Scan for the cell matching the given text and deliver its (X, Y) coordinate at center. 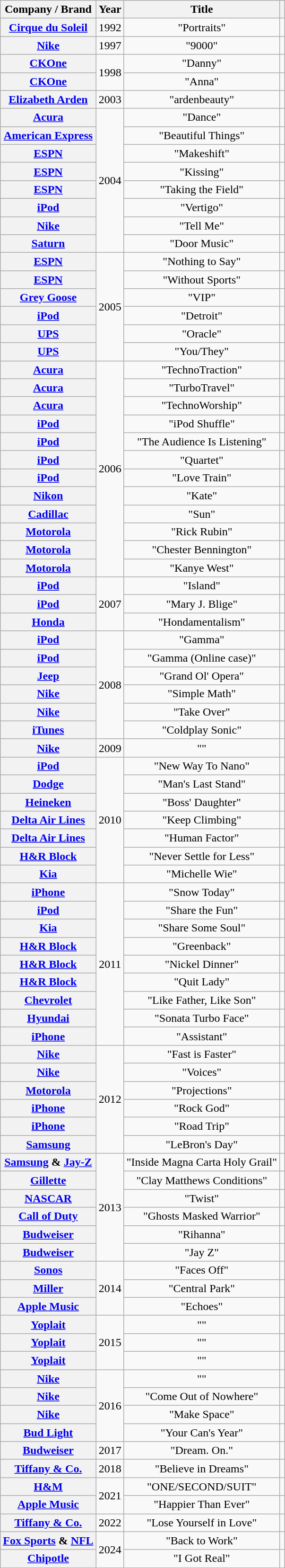
"Island" (201, 586)
"Inside Magna Carta Holy Grail" (201, 1162)
"Danny" (201, 63)
"Central Park" (201, 1288)
"The Audience Is Listening" (201, 442)
"Makeshift" (201, 153)
2021 (110, 1496)
"Without Sports" (201, 280)
Gillette (48, 1180)
"Nickel Dinner" (201, 964)
"Hondamentalism" (201, 622)
Honda (48, 622)
"Make Space" (201, 1415)
"Chester Bennington" (201, 550)
Bud Light (48, 1433)
2017 (110, 1451)
1992 (110, 27)
"Nothing to Say" (201, 262)
"Sonata Turbo Face" (201, 1018)
2005 (110, 307)
Samsung & Jay-Z (48, 1162)
"You/They" (201, 352)
"Simple Math" (201, 694)
"Twist" (201, 1198)
"New Way To Nano" (201, 766)
"Boss' Daughter" (201, 802)
"Mary J. Blige" (201, 604)
2013 (110, 1207)
2016 (110, 1406)
2022 (110, 1523)
"TechnoWorship" (201, 406)
"Happier Than Ever" (201, 1505)
Grey Goose (48, 298)
"Back to Work" (201, 1541)
Sonos (48, 1270)
"Detroit" (201, 316)
Miller (48, 1288)
2003 (110, 99)
"Faces Off" (201, 1270)
Samsung (48, 1144)
2004 (110, 180)
2007 (110, 604)
"LeBron's Day" (201, 1144)
2018 (110, 1469)
"9000" (201, 45)
"Your Can's Year" (201, 1433)
"Kissing" (201, 171)
2024 (110, 1550)
"Door Music" (201, 244)
"Greenback" (201, 946)
Jeep (48, 676)
"Rick Rubin" (201, 532)
"Quartet" (201, 460)
Company / Brand (48, 9)
"Come Out of Nowhere" (201, 1397)
Nikon (48, 496)
"Assistant" (201, 1036)
"Dance" (201, 117)
"Keep Climbing" (201, 820)
"Love Train" (201, 478)
"Projections" (201, 1090)
"Gamma" (201, 640)
"Share Some Soul" (201, 928)
"ONE/SECOND/SUIT" (201, 1487)
Year (110, 9)
"Coldplay Sonic" (201, 730)
Chevrolet (48, 1000)
American Express (48, 135)
"Ghosts Masked Warrior" (201, 1216)
"Voices" (201, 1072)
"Never Settle for Less" (201, 856)
"ardenbeauty" (201, 99)
"Like Father, Like Son" (201, 1000)
"Quit Lady" (201, 982)
Elizabeth Arden (48, 99)
"Michelle Wie" (201, 874)
"Human Factor" (201, 838)
"Sun" (201, 514)
2015 (110, 1342)
2010 (110, 820)
"Beautiful Things" (201, 135)
Title (201, 9)
Cirque du Soleil (48, 27)
2009 (110, 748)
H&M (48, 1487)
"Gamma (Online case)" (201, 658)
"Kanye West" (201, 568)
NASCAR (48, 1198)
"Echoes" (201, 1306)
"Vertigo" (201, 207)
"Man's Last Stand" (201, 784)
"Grand Ol' Opera" (201, 676)
2011 (110, 965)
Call of Duty (48, 1216)
Cadillac (48, 514)
"Take Over" (201, 712)
"Lose Yourself in Love" (201, 1523)
"Rihanna" (201, 1234)
"TechnoTraction" (201, 370)
"Snow Today" (201, 892)
Dodge (48, 784)
"Share the Fun" (201, 910)
"Road Trip" (201, 1126)
Chipotle (48, 1559)
"I Got Real" (201, 1559)
"VIP" (201, 298)
"Clay Matthews Conditions" (201, 1180)
"Dream. On." (201, 1451)
2008 (110, 685)
Fox Sports & NFL (48, 1541)
"Oracle" (201, 334)
"Kate" (201, 496)
"Believe in Dreams" (201, 1469)
2012 (110, 1099)
"Rock God" (201, 1108)
1997 (110, 45)
Saturn (48, 244)
"Tell Me" (201, 226)
iTunes (48, 730)
"Taking the Field" (201, 189)
1998 (110, 72)
"iPod Shuffle" (201, 424)
Hyundai (48, 1018)
"Anna" (201, 81)
"Portraits" (201, 27)
"Jay Z" (201, 1252)
"Fast is Faster" (201, 1054)
2006 (110, 469)
"TurboTravel" (201, 388)
2014 (110, 1288)
Heineken (48, 802)
